Detect which cell encompasses the target text, then output its (x, y) center coordinate. 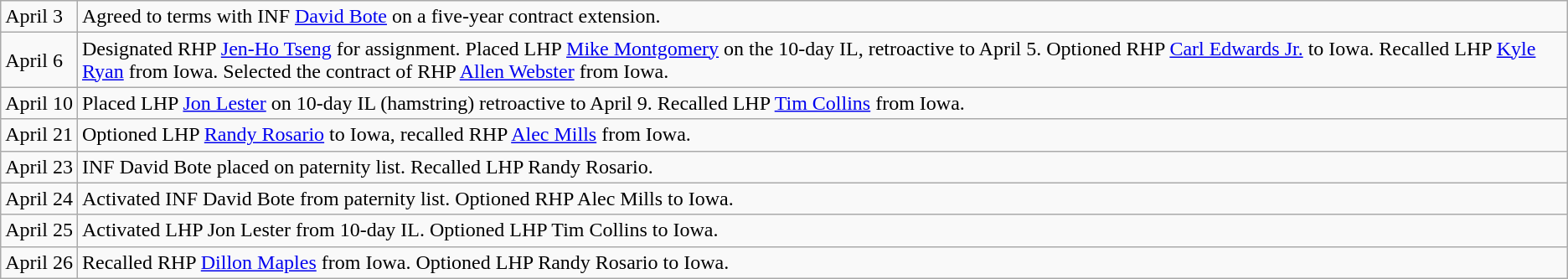
Agreed to terms with INF David Bote on a five-year contract extension. (823, 17)
Activated INF David Bote from paternity list. Optioned RHP Alec Mills to Iowa. (823, 199)
Recalled RHP Dillon Maples from Iowa. Optioned LHP Randy Rosario to Iowa. (823, 262)
April 21 (39, 135)
Placed LHP Jon Lester on 10-day IL (hamstring) retroactive to April 9. Recalled LHP Tim Collins from Iowa. (823, 103)
INF David Bote placed on paternity list. Recalled LHP Randy Rosario. (823, 167)
Activated LHP Jon Lester from 10-day IL. Optioned LHP Tim Collins to Iowa. (823, 230)
Optioned LHP Randy Rosario to Iowa, recalled RHP Alec Mills from Iowa. (823, 135)
April 25 (39, 230)
April 24 (39, 199)
April 6 (39, 60)
April 10 (39, 103)
April 26 (39, 262)
April 3 (39, 17)
April 23 (39, 167)
